Identify which cell holds the provided text, then report its (x, y) central coordinate. 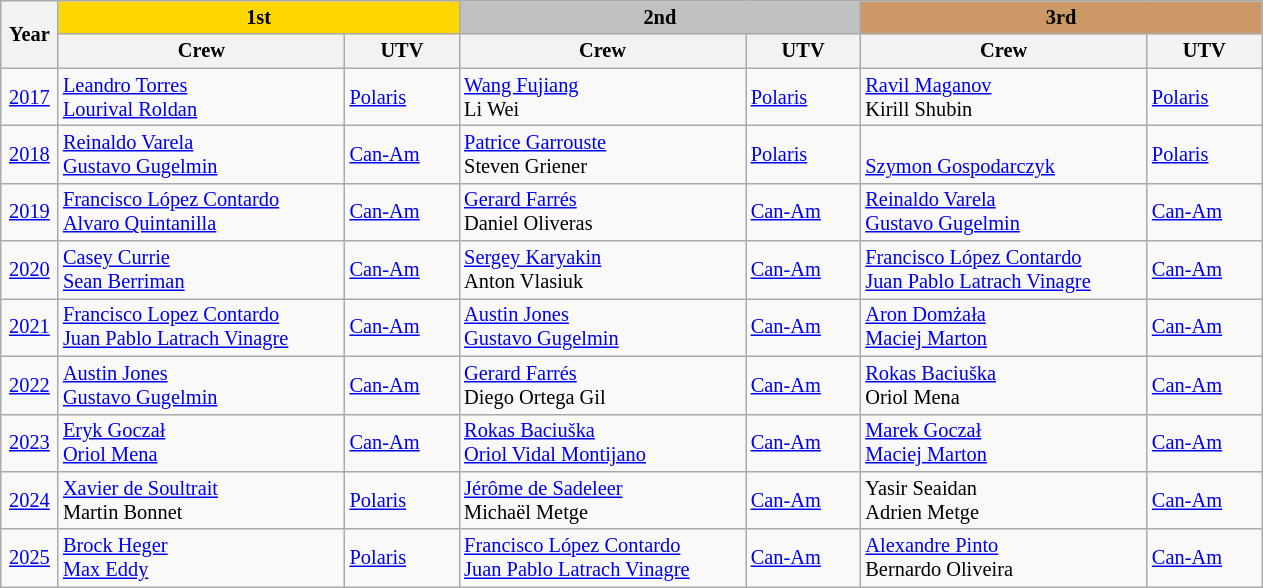
Francisco Lopez Contardo Juan Pablo Latrach Vinagre (202, 327)
Marek Goczał Maciej Marton (1004, 443)
Xavier de Soultrait Martin Bonnet (202, 500)
2022 (30, 385)
2019 (30, 212)
1st (258, 17)
Casey Currie Sean Berriman (202, 270)
2020 (30, 270)
Patrice Garrouste Steven Griener (602, 154)
2023 (30, 443)
2025 (30, 558)
Yasir Seaidan Adrien Metge (1004, 500)
Szymon Gospodarczyk (1004, 154)
Sergey Karyakin Anton Vlasiuk (602, 270)
2017 (30, 97)
Leandro Torres Lourival Roldan (202, 97)
Gerard Farrés Daniel Oliveras (602, 212)
2nd (660, 17)
Eryk Goczał Oriol Mena (202, 443)
Gerard Farrés Diego Ortega Gil (602, 385)
Alexandre Pinto Bernardo Oliveira (1004, 558)
3rd (1060, 17)
2024 (30, 500)
Rokas Baciuška Oriol Mena (1004, 385)
Brock Heger Max Eddy (202, 558)
Jérôme de Sadeleer Michaël Metge (602, 500)
Francisco López Contardo Alvaro Quintanilla (202, 212)
Wang Fujiang Li Wei (602, 97)
Ravil Maganov Kirill Shubin (1004, 97)
Rokas Baciuška Oriol Vidal Montijano (602, 443)
2018 (30, 154)
Year (30, 34)
Aron Domżała Maciej Marton (1004, 327)
2021 (30, 327)
